For the text-containing cell, return its midpoint in [x, y] coordinate format. 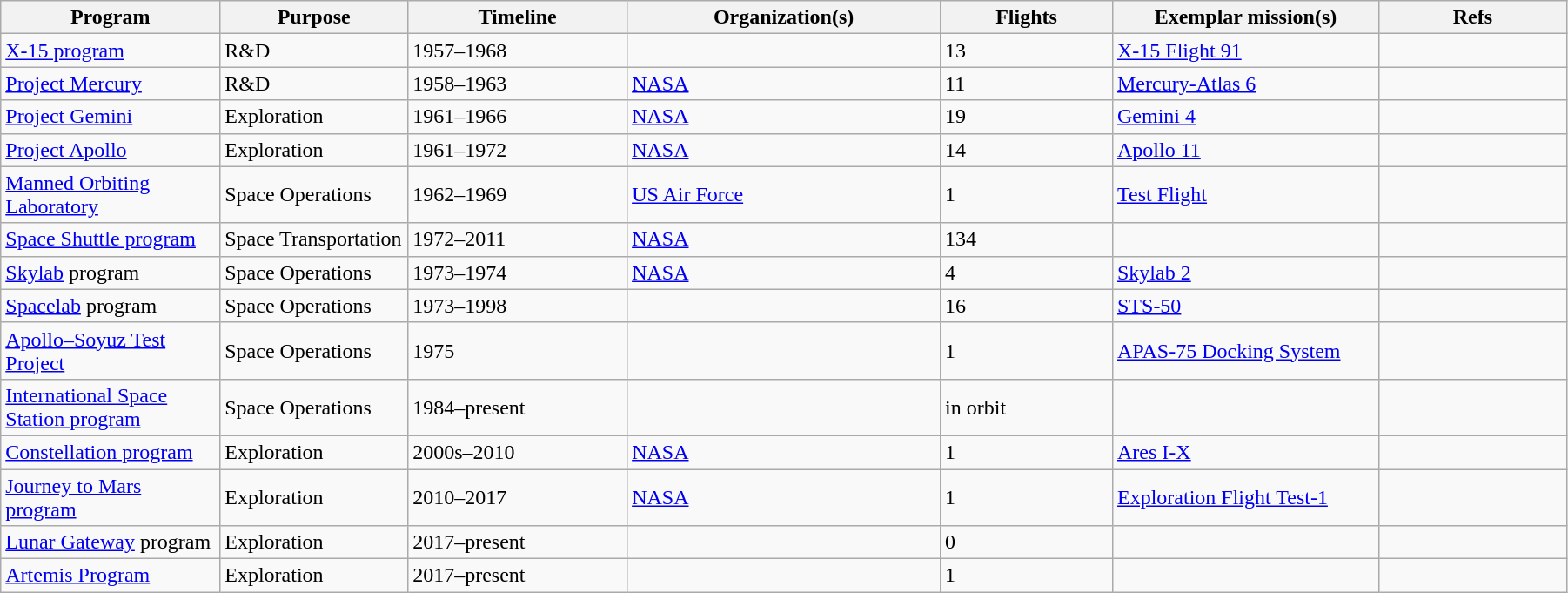
Exemplar mission(s) [1245, 17]
2010–2017 [518, 496]
Exploration Flight Test-1 [1245, 496]
1984–present [518, 408]
1958–1963 [518, 84]
Project Mercury [111, 84]
14 [1027, 150]
Apollo 11 [1245, 150]
Skylab 2 [1245, 273]
APAS-75 Docking System [1245, 350]
2000s–2010 [518, 452]
Organization(s) [784, 17]
134 [1027, 239]
1962–1969 [518, 195]
16 [1027, 306]
Test Flight [1245, 195]
11 [1027, 84]
Lunar Gateway program [111, 542]
STS-50 [1245, 306]
4 [1027, 273]
19 [1027, 117]
US Air Force [784, 195]
Timeline [518, 17]
Spacelab program [111, 306]
Manned Orbiting Laboratory [111, 195]
Artemis Program [111, 576]
Project Apollo [111, 150]
Apollo–Soyuz Test Project [111, 350]
Journey to Mars program [111, 496]
Mercury-Atlas 6 [1245, 84]
Project Gemini [111, 117]
1973–1998 [518, 306]
Refs [1472, 17]
1972–2011 [518, 239]
1957–1968 [518, 51]
13 [1027, 51]
Space Shuttle program [111, 239]
Program [111, 17]
in orbit [1027, 408]
Ares I-X [1245, 452]
1975 [518, 350]
X-15 program [111, 51]
Constellation program [111, 452]
Gemini 4 [1245, 117]
International Space Station program [111, 408]
1961–1966 [518, 117]
Flights [1027, 17]
0 [1027, 542]
Purpose [314, 17]
1973–1974 [518, 273]
Skylab program [111, 273]
1961–1972 [518, 150]
Space Transportation [314, 239]
X-15 Flight 91 [1245, 51]
